Pinpoint the cell where the given text exists, returning its [x, y] midpoint coordinate. 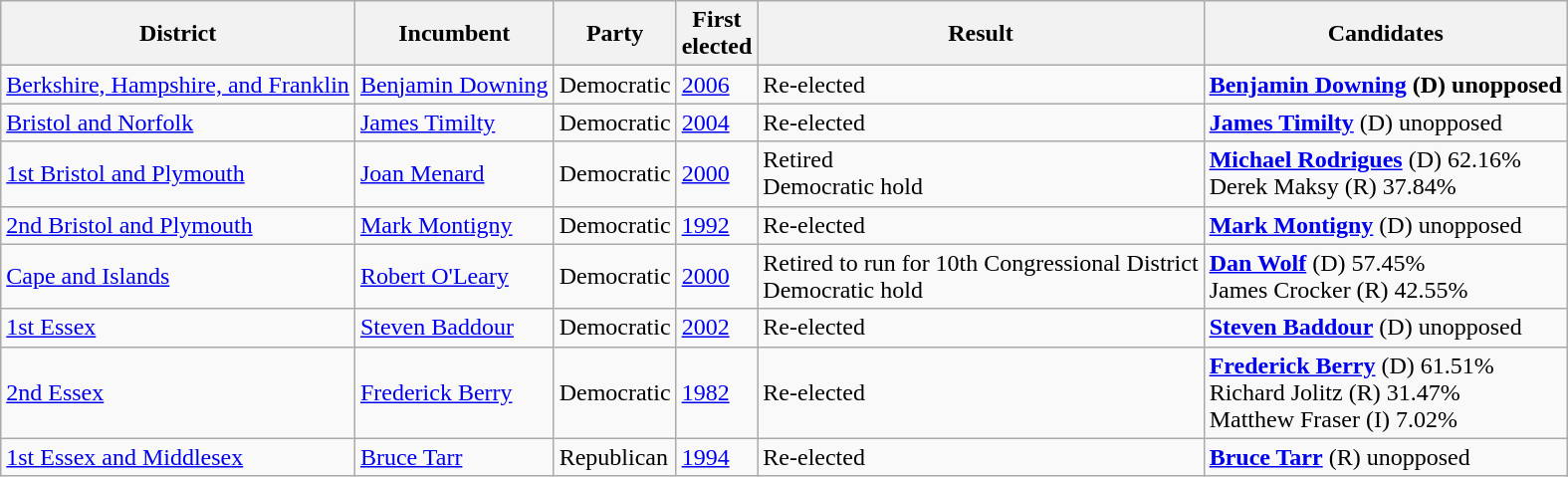
Bruce Tarr (R) unopposed [1386, 457]
Mark Montigny [454, 225]
Dan Wolf (D) 57.45%James Crocker (R) 42.55% [1386, 277]
Benjamin Downing (D) unopposed [1386, 85]
Republican [615, 457]
Party [615, 34]
Incumbent [454, 34]
2006 [717, 85]
Frederick Berry (D) 61.51%Richard Jolitz (R) 31.47%Matthew Fraser (I) 7.02% [1386, 392]
Candidates [1386, 34]
Michael Rodrigues (D) 62.16%Derek Maksy (R) 37.84% [1386, 173]
Steven Baddour [454, 328]
James Timilty [454, 122]
Frederick Berry [454, 392]
2002 [717, 328]
James Timilty (D) unopposed [1386, 122]
Benjamin Downing [454, 85]
2nd Bristol and Plymouth [178, 225]
1st Essex and Middlesex [178, 457]
1st Essex [178, 328]
Mark Montigny (D) unopposed [1386, 225]
District [178, 34]
1982 [717, 392]
1992 [717, 225]
Steven Baddour (D) unopposed [1386, 328]
Bristol and Norfolk [178, 122]
Firstelected [717, 34]
Berkshire, Hampshire, and Franklin [178, 85]
Robert O'Leary [454, 277]
1994 [717, 457]
Cape and Islands [178, 277]
Bruce Tarr [454, 457]
1st Bristol and Plymouth [178, 173]
Joan Menard [454, 173]
2nd Essex [178, 392]
RetiredDemocratic hold [981, 173]
Retired to run for 10th Congressional DistrictDemocratic hold [981, 277]
2004 [717, 122]
Result [981, 34]
